Search for the cell housing the specified text and yield its [X, Y] center coordinate. 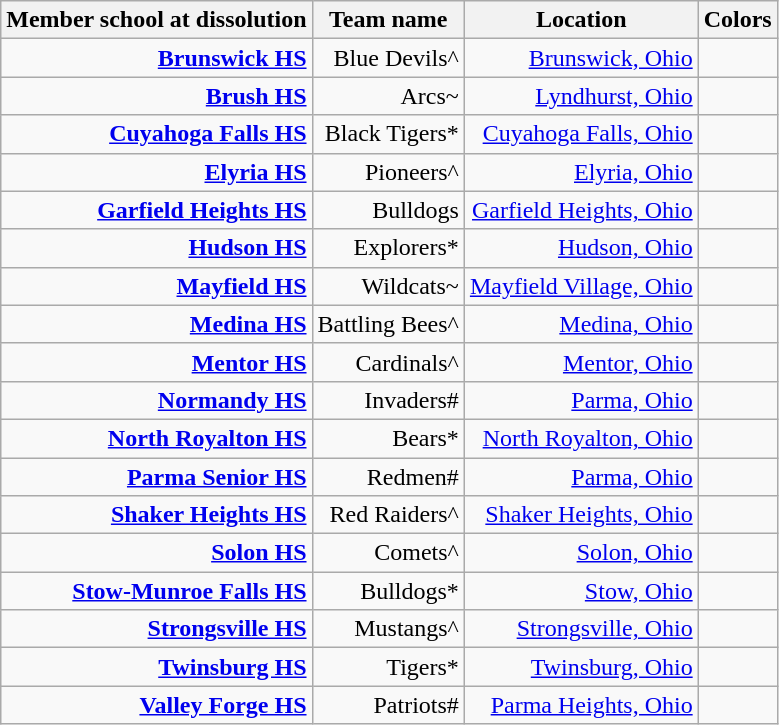
Mayfield Village, Ohio [581, 286]
Mentor HS [156, 362]
Twinsburg HS [156, 667]
Invaders# [388, 400]
Mustangs^ [388, 629]
Solon, Ohio [581, 553]
Cuyahoga Falls HS [156, 134]
Medina HS [156, 324]
Blue Devils^ [388, 58]
Bulldogs* [388, 591]
Strongsville HS [156, 629]
Elyria HS [156, 172]
Redmen# [388, 477]
Patriots# [388, 705]
Member school at dissolution [156, 20]
Shaker Heights, Ohio [581, 515]
Mayfield HS [156, 286]
Colors [738, 20]
Twinsburg, Ohio [581, 667]
Brunswick, Ohio [581, 58]
Lyndhurst, Ohio [581, 96]
Elyria, Ohio [581, 172]
Cardinals^ [388, 362]
Tigers* [388, 667]
Arcs~ [388, 96]
North Royalton, Ohio [581, 438]
Brunswick HS [156, 58]
Location [581, 20]
Black Tigers* [388, 134]
Stow-Munroe Falls HS [156, 591]
Team name [388, 20]
Medina, Ohio [581, 324]
Hudson HS [156, 248]
Garfield Heights HS [156, 210]
Normandy HS [156, 400]
Wildcats~ [388, 286]
Solon HS [156, 553]
Battling Bees^ [388, 324]
North Royalton HS [156, 438]
Parma Senior HS [156, 477]
Stow, Ohio [581, 591]
Red Raiders^ [388, 515]
Parma Heights, Ohio [581, 705]
Strongsville, Ohio [581, 629]
Pioneers^ [388, 172]
Bulldogs [388, 210]
Valley Forge HS [156, 705]
Mentor, Ohio [581, 362]
Comets^ [388, 553]
Bears* [388, 438]
Hudson, Ohio [581, 248]
Explorers* [388, 248]
Cuyahoga Falls, Ohio [581, 134]
Brush HS [156, 96]
Shaker Heights HS [156, 515]
Garfield Heights, Ohio [581, 210]
